For the text-containing cell, return its midpoint in (x, y) coordinate format. 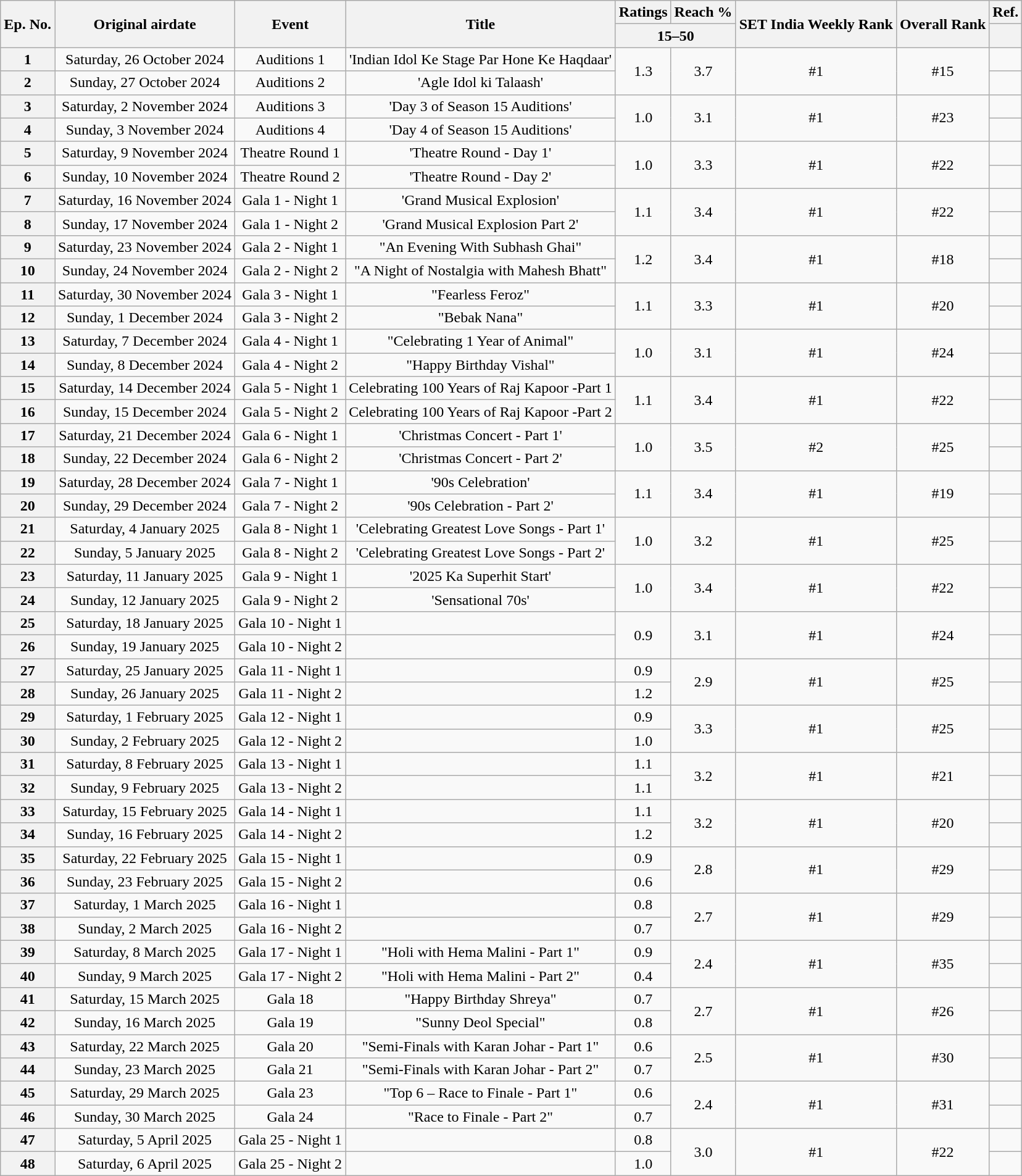
Auditions 3 (290, 106)
Saturday, 15 March 2025 (144, 999)
20 (28, 506)
23 (28, 576)
Gala 7 - Night 1 (290, 482)
Sunday, 2 February 2025 (144, 741)
'Celebrating Greatest Love Songs - Part 2' (481, 553)
Sunday, 27 October 2024 (144, 83)
Saturday, 9 November 2024 (144, 153)
Gala 11 - Night 2 (290, 694)
Saturday, 15 February 2025 (144, 811)
"Top 6 – Race to Finale - Part 1" (481, 1093)
Saturday, 4 January 2025 (144, 529)
3.5 (704, 447)
11 (28, 294)
'Theatre Round - Day 1' (481, 153)
Saturday, 5 April 2025 (144, 1140)
9 (28, 247)
0.4 (643, 975)
Gala 10 - Night 2 (290, 646)
#31 (942, 1105)
36 (28, 882)
Gala 23 (290, 1093)
Ratings (643, 12)
Saturday, 11 January 2025 (144, 576)
#35 (942, 964)
32 (28, 788)
Gala 15 - Night 2 (290, 882)
Gala 18 (290, 999)
35 (28, 858)
Saturday, 8 March 2025 (144, 952)
'Christmas Concert - Part 2' (481, 459)
'Indian Idol Ke Stage Par Hone Ke Haqdaar' (481, 59)
48 (28, 1164)
Gala 8 - Night 1 (290, 529)
Gala 4 - Night 2 (290, 365)
"A Night of Nostalgia with Mahesh Bhatt" (481, 270)
21 (28, 529)
"Fearless Feroz" (481, 294)
19 (28, 482)
Gala 14 - Night 1 (290, 811)
5 (28, 153)
Saturday, 8 February 2025 (144, 764)
31 (28, 764)
Sunday, 9 March 2025 (144, 975)
Sunday, 5 January 2025 (144, 553)
Sunday, 22 December 2024 (144, 459)
Gala 9 - Night 1 (290, 576)
Gala 13 - Night 1 (290, 764)
30 (28, 741)
38 (28, 928)
Theatre Round 2 (290, 177)
27 (28, 670)
2.8 (704, 870)
47 (28, 1140)
Sunday, 29 December 2024 (144, 506)
'2025 Ka Superhit Start' (481, 576)
Gala 6 - Night 2 (290, 459)
40 (28, 975)
Saturday, 21 December 2024 (144, 435)
Saturday, 26 October 2024 (144, 59)
Overall Rank (942, 24)
Gala 7 - Night 2 (290, 506)
"Celebrating 1 Year of Animal" (481, 341)
"Race to Finale - Part 2" (481, 1117)
#19 (942, 494)
Auditions 4 (290, 130)
14 (28, 365)
Gala 4 - Night 1 (290, 341)
Saturday, 18 January 2025 (144, 623)
#26 (942, 1011)
SET India Weekly Rank (816, 24)
Sunday, 8 December 2024 (144, 365)
Saturday, 1 March 2025 (144, 905)
'Sensational 70s' (481, 599)
Original airdate (144, 24)
Gala 24 (290, 1117)
Auditions 1 (290, 59)
'Grand Musical Explosion' (481, 200)
#15 (942, 71)
'90s Celebration - Part 2' (481, 506)
"Happy Birthday Vishal" (481, 365)
"Bebak Nana" (481, 318)
'90s Celebration' (481, 482)
28 (28, 694)
Saturday, 6 April 2025 (144, 1164)
Gala 3 - Night 2 (290, 318)
Sunday, 23 February 2025 (144, 882)
Sunday, 26 January 2025 (144, 694)
1.3 (643, 71)
Sunday, 17 November 2024 (144, 223)
Sunday, 16 February 2025 (144, 835)
Saturday, 14 December 2024 (144, 388)
Gala 10 - Night 1 (290, 623)
Gala 17 - Night 2 (290, 975)
Sunday, 23 March 2025 (144, 1070)
Reach % (704, 12)
26 (28, 646)
'Celebrating Greatest Love Songs - Part 1' (481, 529)
Gala 17 - Night 1 (290, 952)
39 (28, 952)
18 (28, 459)
Gala 12 - Night 2 (290, 741)
Saturday, 23 November 2024 (144, 247)
Gala 1 - Night 2 (290, 223)
Celebrating 100 Years of Raj Kapoor -Part 1 (481, 388)
24 (28, 599)
Sunday, 12 January 2025 (144, 599)
Theatre Round 1 (290, 153)
25 (28, 623)
15 (28, 388)
3 (28, 106)
Gala 25 - Night 2 (290, 1164)
37 (28, 905)
Gala 6 - Night 1 (290, 435)
"Semi-Finals with Karan Johar - Part 2" (481, 1070)
45 (28, 1093)
22 (28, 553)
8 (28, 223)
#18 (942, 259)
#21 (942, 776)
Saturday, 28 December 2024 (144, 482)
"Sunny Deol Special" (481, 1022)
'Day 4 of Season 15 Auditions' (481, 130)
#30 (942, 1058)
Event (290, 24)
2.9 (704, 682)
Saturday, 16 November 2024 (144, 200)
#2 (816, 447)
Title (481, 24)
Sunday, 15 December 2024 (144, 412)
Gala 15 - Night 1 (290, 858)
Gala 16 - Night 1 (290, 905)
Gala 11 - Night 1 (290, 670)
Gala 2 - Night 1 (290, 247)
10 (28, 270)
15–50 (675, 36)
'Grand Musical Explosion Part 2' (481, 223)
Sunday, 9 February 2025 (144, 788)
'Theatre Round - Day 2' (481, 177)
3.7 (704, 71)
Celebrating 100 Years of Raj Kapoor -Part 2 (481, 412)
"Holi with Hema Malini - Part 2" (481, 975)
Saturday, 2 November 2024 (144, 106)
"An Evening With Subhash Ghai" (481, 247)
Sunday, 16 March 2025 (144, 1022)
Gala 5 - Night 2 (290, 412)
29 (28, 717)
Gala 16 - Night 2 (290, 928)
Saturday, 25 January 2025 (144, 670)
Gala 3 - Night 1 (290, 294)
41 (28, 999)
Ep. No. (28, 24)
Saturday, 30 November 2024 (144, 294)
1 (28, 59)
Saturday, 22 March 2025 (144, 1046)
"Holi with Hema Malini - Part 1" (481, 952)
Sunday, 10 November 2024 (144, 177)
Saturday, 29 March 2025 (144, 1093)
17 (28, 435)
Gala 1 - Night 1 (290, 200)
Gala 25 - Night 1 (290, 1140)
Gala 2 - Night 2 (290, 270)
42 (28, 1022)
Gala 21 (290, 1070)
Saturday, 7 December 2024 (144, 341)
6 (28, 177)
Sunday, 24 November 2024 (144, 270)
Sunday, 19 January 2025 (144, 646)
Sunday, 1 December 2024 (144, 318)
4 (28, 130)
Saturday, 22 February 2025 (144, 858)
"Semi-Finals with Karan Johar - Part 1" (481, 1046)
2 (28, 83)
44 (28, 1070)
2.5 (704, 1058)
'Day 3 of Season 15 Auditions' (481, 106)
Gala 20 (290, 1046)
Gala 19 (290, 1022)
Gala 13 - Night 2 (290, 788)
Sunday, 2 March 2025 (144, 928)
Gala 8 - Night 2 (290, 553)
3.0 (704, 1152)
Gala 5 - Night 1 (290, 388)
'Agle Idol ki Talaash' (481, 83)
'Christmas Concert - Part 1' (481, 435)
46 (28, 1117)
#23 (942, 118)
Gala 9 - Night 2 (290, 599)
Sunday, 3 November 2024 (144, 130)
12 (28, 318)
33 (28, 811)
13 (28, 341)
16 (28, 412)
Gala 14 - Night 2 (290, 835)
34 (28, 835)
7 (28, 200)
43 (28, 1046)
Auditions 2 (290, 83)
"Happy Birthday Shreya" (481, 999)
Gala 12 - Night 1 (290, 717)
Saturday, 1 February 2025 (144, 717)
Ref. (1006, 12)
Sunday, 30 March 2025 (144, 1117)
